Scan for the cell matching the given text and deliver its (X, Y) coordinate at center. 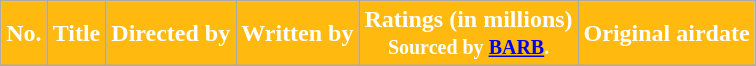
Original airdate (666, 34)
No. (24, 34)
Directed by (171, 34)
Written by (298, 34)
Title (76, 34)
Ratings (in millions) Sourced by BARB. (468, 34)
